Return the [X, Y] coordinate for the center point of the cell that contains the specified text.  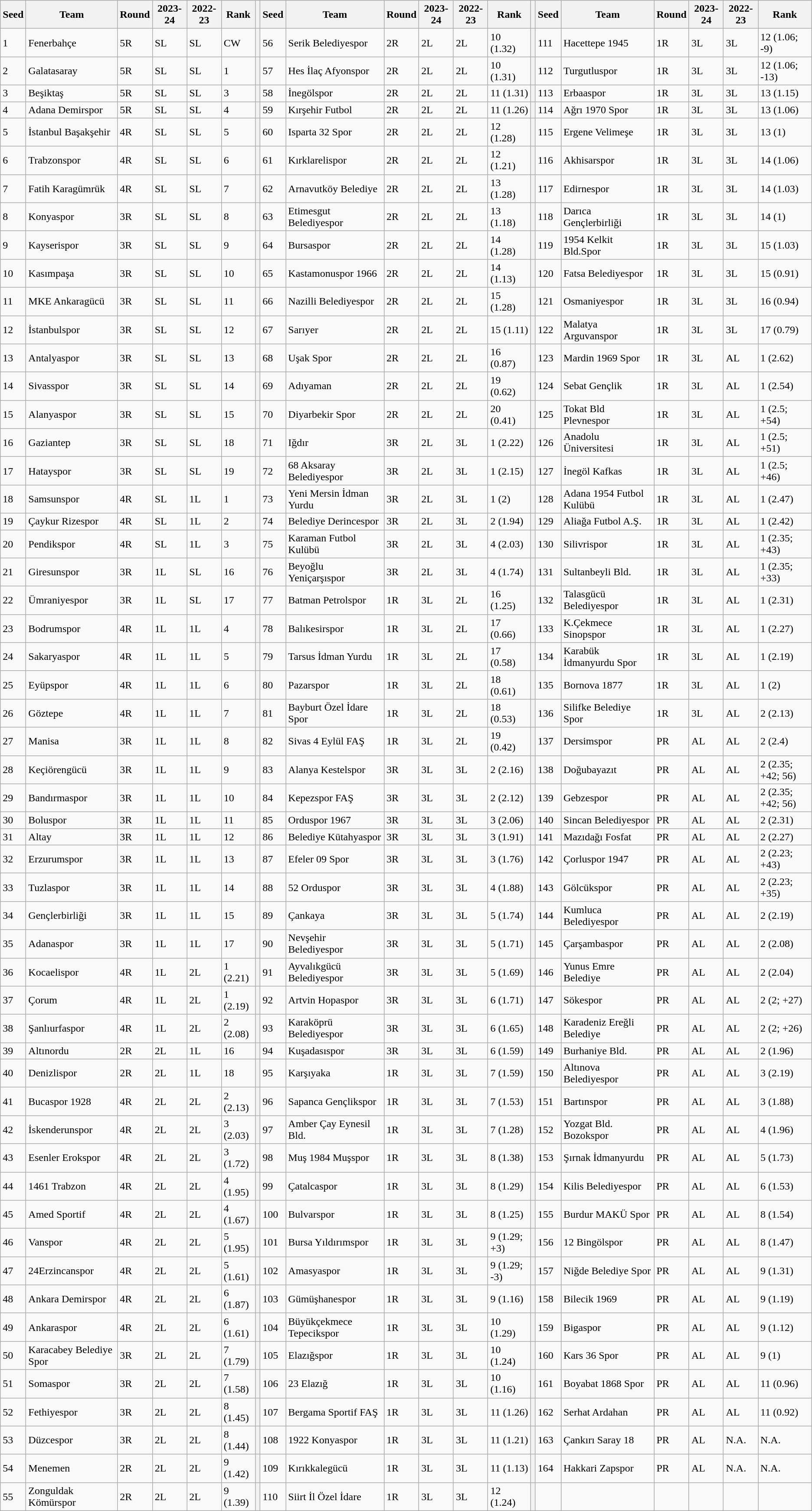
Karaman Futbol Kulübü [335, 544]
142 [548, 859]
22 [13, 600]
52 [13, 1412]
Tokat Bld Plevnespor [607, 415]
Silifke Belediye Spor [607, 713]
2 (1.96) [785, 1051]
Fethiyespor [72, 1412]
Sebat Gençlik [607, 386]
Sivas 4 Eylül FAŞ [335, 741]
Gölcükspor [607, 888]
128 [548, 499]
93 [273, 1028]
162 [548, 1412]
94 [273, 1051]
98 [273, 1157]
18 (0.53) [509, 713]
Kars 36 Spor [607, 1355]
Yozgat Bld. Bozokspor [607, 1130]
Kasımpaşa [72, 273]
122 [548, 330]
34 [13, 915]
Edirnespor [607, 188]
1 (2.21) [238, 972]
82 [273, 741]
133 [548, 628]
4 (1.95) [238, 1186]
Erbaaspor [607, 93]
Belediye Kütahyaspor [335, 837]
10 (1.16) [509, 1384]
CW [238, 43]
13 (1.18) [509, 217]
Hakkari Zapspor [607, 1468]
Beyoğlu Yeniçarşıspor [335, 572]
102 [273, 1271]
48 [13, 1299]
7 (1.59) [509, 1073]
12 (1.24) [509, 1497]
Galatasaray [72, 71]
64 [273, 245]
31 [13, 837]
38 [13, 1028]
3 (1.72) [238, 1157]
17 (0.58) [509, 657]
Konyaspor [72, 217]
114 [548, 110]
36 [13, 972]
10 (1.24) [509, 1355]
Çankırı Saray 18 [607, 1440]
1 (2.35; +43) [785, 544]
Tuzlaspor [72, 888]
Gençlerbirliği [72, 915]
Sökespor [607, 1000]
118 [548, 217]
Bartınspor [607, 1101]
24Erzincanspor [72, 1271]
15 (1.03) [785, 245]
Adıyaman [335, 386]
Göztepe [72, 713]
55 [13, 1497]
53 [13, 1440]
Antalyaspor [72, 358]
9 (1.19) [785, 1299]
Amasyaspor [335, 1271]
119 [548, 245]
81 [273, 713]
2 (2; +26) [785, 1028]
97 [273, 1130]
6 (1.87) [238, 1299]
69 [273, 386]
24 [13, 657]
Ankara Demirspor [72, 1299]
1 (2.35; +33) [785, 572]
Karşıyaka [335, 1073]
Ağrı 1970 Spor [607, 110]
Efeler 09 Spor [335, 859]
112 [548, 71]
42 [13, 1130]
Eyüpspor [72, 685]
Belediye Derincespor [335, 521]
Bandırmaspor [72, 798]
5 (1.73) [785, 1157]
5 (1.74) [509, 915]
107 [273, 1412]
2 (2.12) [509, 798]
50 [13, 1355]
56 [273, 43]
İstanbulspor [72, 330]
75 [273, 544]
110 [273, 1497]
Somaspor [72, 1384]
Bilecik 1969 [607, 1299]
9 (1) [785, 1355]
Altınordu [72, 1051]
138 [548, 770]
6 (1.59) [509, 1051]
113 [548, 93]
71 [273, 442]
Bursa Yıldırımspor [335, 1242]
1 (2.5; +46) [785, 471]
Altay [72, 837]
14 (1) [785, 217]
4 (2.03) [509, 544]
Fatih Karagümrük [72, 188]
141 [548, 837]
152 [548, 1130]
Yeni Mersin İdman Yurdu [335, 499]
Keçiörengücü [72, 770]
Kuşadasıspor [335, 1051]
1 (2.31) [785, 600]
Iğdır [335, 442]
131 [548, 572]
Gebzespor [607, 798]
Hatayspor [72, 471]
2 (2.16) [509, 770]
8 (1.29) [509, 1186]
Çatalcaspor [335, 1186]
9 (1.31) [785, 1271]
111 [548, 43]
Fenerbahçe [72, 43]
158 [548, 1299]
Ayvalıkgücü Belediyespor [335, 972]
Nazilli Belediyespor [335, 301]
İnegölspor [335, 93]
4 (1.74) [509, 572]
20 [13, 544]
37 [13, 1000]
9 (1.29; +3) [509, 1242]
Bursaspor [335, 245]
88 [273, 888]
129 [548, 521]
Kırıkkalegücü [335, 1468]
106 [273, 1384]
135 [548, 685]
157 [548, 1271]
Amber Çay Eynesil Bld. [335, 1130]
73 [273, 499]
13 (1.15) [785, 93]
K.Çekmece Sinopspor [607, 628]
134 [548, 657]
Hacettepe 1945 [607, 43]
Kayserispor [72, 245]
54 [13, 1468]
1 (2.47) [785, 499]
18 (0.61) [509, 685]
1 (2.5; +51) [785, 442]
13 (1) [785, 132]
Alanyaspor [72, 415]
57 [273, 71]
2 (2.27) [785, 837]
Adana 1954 Futbol Kulübü [607, 499]
Pendikspor [72, 544]
164 [548, 1468]
123 [548, 358]
Karadeniz Ereğli Belediye [607, 1028]
59 [273, 110]
Kocaelispor [72, 972]
44 [13, 1186]
Aliağa Futbol A.Ş. [607, 521]
83 [273, 770]
144 [548, 915]
Arnavutköy Belediye [335, 188]
Talasgücü Belediyespor [607, 600]
1 (2.15) [509, 471]
6 (1.53) [785, 1186]
Yunus Emre Belediye [607, 972]
MKE Ankaragücü [72, 301]
Trabzonspor [72, 161]
15 (1.28) [509, 301]
Fatsa Belediyespor [607, 273]
Kırşehir Futbol [335, 110]
68 Aksaray Belediyespor [335, 471]
Sarıyer [335, 330]
29 [13, 798]
154 [548, 1186]
5 (1.61) [238, 1271]
120 [548, 273]
49 [13, 1327]
Kumluca Belediyespor [607, 915]
Hes İlaç Afyonspor [335, 71]
2 (2.04) [785, 972]
149 [548, 1051]
45 [13, 1215]
7 (1.53) [509, 1101]
Uşak Spor [335, 358]
155 [548, 1215]
153 [548, 1157]
Denizlispor [72, 1073]
Bornova 1877 [607, 685]
41 [13, 1101]
Muş 1984 Muşspor [335, 1157]
Etimesgut Belediyespor [335, 217]
Boluspor [72, 820]
78 [273, 628]
61 [273, 161]
Akhisarspor [607, 161]
Gaziantep [72, 442]
32 [13, 859]
2 (2.4) [785, 741]
9 (1.42) [238, 1468]
Nevşehir Belediyespor [335, 944]
10 (1.29) [509, 1327]
66 [273, 301]
Şırnak İdmanyurdu [607, 1157]
Sultanbeyli Bld. [607, 572]
14 (1.03) [785, 188]
Mardin 1969 Spor [607, 358]
84 [273, 798]
26 [13, 713]
16 (0.94) [785, 301]
10 (1.32) [509, 43]
23 [13, 628]
46 [13, 1242]
13 (1.06) [785, 110]
Batman Petrolspor [335, 600]
Siirt İl Özel İdare [335, 1497]
137 [548, 741]
72 [273, 471]
Çorluspor 1947 [607, 859]
Diyarbekir Spor [335, 415]
76 [273, 572]
11 (1.31) [509, 93]
1 (2.42) [785, 521]
100 [273, 1215]
159 [548, 1327]
105 [273, 1355]
60 [273, 132]
Tarsus İdman Yurdu [335, 657]
146 [548, 972]
14 (1.06) [785, 161]
12 (1.21) [509, 161]
Orduspor 1967 [335, 820]
Kastamonuspor 1966 [335, 273]
79 [273, 657]
Bergama Sportif FAŞ [335, 1412]
160 [548, 1355]
12 (1.28) [509, 132]
6 (1.71) [509, 1000]
8 (1.38) [509, 1157]
2 (2.31) [785, 820]
27 [13, 741]
21 [13, 572]
Balıkesirspor [335, 628]
132 [548, 600]
65 [273, 273]
121 [548, 301]
5 (1.95) [238, 1242]
Esenler Erokspor [72, 1157]
70 [273, 415]
Manisa [72, 741]
2 (1.94) [509, 521]
Sapanca Gençlikspor [335, 1101]
Anadolu Üniversitesi [607, 442]
161 [548, 1384]
Osmaniyespor [607, 301]
63 [273, 217]
3 (2.03) [238, 1130]
77 [273, 600]
150 [548, 1073]
115 [548, 132]
Sincan Belediyespor [607, 820]
130 [548, 544]
86 [273, 837]
İnegöl Kafkas [607, 471]
8 (1.54) [785, 1215]
2 (2.19) [785, 915]
7 (1.28) [509, 1130]
19 (0.42) [509, 741]
14 (1.28) [509, 245]
108 [273, 1440]
Adana Demirspor [72, 110]
101 [273, 1242]
85 [273, 820]
8 (1.47) [785, 1242]
Bayburt Özel İdare Spor [335, 713]
1 (2.5; +54) [785, 415]
5 (1.69) [509, 972]
145 [548, 944]
20 (0.41) [509, 415]
12 (1.06; -9) [785, 43]
6 (1.65) [509, 1028]
163 [548, 1440]
Doğubayazıt [607, 770]
Çarşambaspor [607, 944]
Çaykur Rizespor [72, 521]
11 (1.21) [509, 1440]
89 [273, 915]
Darıca Gençlerbirliği [607, 217]
39 [13, 1051]
Dersimspor [607, 741]
15 (1.11) [509, 330]
2 (2; +27) [785, 1000]
104 [273, 1327]
Pazarspor [335, 685]
23 Elazığ [335, 1384]
136 [548, 713]
Karabük İdmanyurdu Spor [607, 657]
Elazığspor [335, 1355]
Giresunspor [72, 572]
80 [273, 685]
Zonguldak Kömürspor [72, 1497]
95 [273, 1073]
1 (2.54) [785, 386]
Mazıdağı Fosfat [607, 837]
Niğde Belediye Spor [607, 1271]
1954 Kelkit Bld.Spor [607, 245]
İskenderunspor [72, 1130]
1 (2.27) [785, 628]
2 (2.23; +43) [785, 859]
58 [273, 93]
Boyabat 1868 Spor [607, 1384]
Menemen [72, 1468]
3 (2.06) [509, 820]
Kilis Belediyespor [607, 1186]
12 (1.06; -13) [785, 71]
16 (1.25) [509, 600]
151 [548, 1101]
Bodrumspor [72, 628]
1461 Trabzon [72, 1186]
Kırklarelispor [335, 161]
4 (1.96) [785, 1130]
9 (1.29; -3) [509, 1271]
9 (1.16) [509, 1299]
2 (2.23; +35) [785, 888]
7 (1.58) [238, 1384]
51 [13, 1384]
11 (0.92) [785, 1412]
19 (0.62) [509, 386]
30 [13, 820]
Burdur MAKÜ Spor [607, 1215]
143 [548, 888]
Samsunspor [72, 499]
Bulvarspor [335, 1215]
126 [548, 442]
5 (1.71) [509, 944]
140 [548, 820]
Karaköprü Belediyespor [335, 1028]
47 [13, 1271]
103 [273, 1299]
67 [273, 330]
Serik Belediyespor [335, 43]
3 (1.91) [509, 837]
3 (1.76) [509, 859]
Malatya Arguvanspor [607, 330]
117 [548, 188]
Düzcespor [72, 1440]
43 [13, 1157]
17 (0.66) [509, 628]
62 [273, 188]
Sakaryaspor [72, 657]
74 [273, 521]
116 [548, 161]
Alanya Kestelspor [335, 770]
8 (1.44) [238, 1440]
Çankaya [335, 915]
Ergene Velimeşe [607, 132]
7 (1.79) [238, 1355]
10 (1.31) [509, 71]
Artvin Hopaspor [335, 1000]
3 (2.19) [785, 1073]
Amed Sportif [72, 1215]
Serhat Ardahan [607, 1412]
Ümraniyespor [72, 600]
11 (1.13) [509, 1468]
109 [273, 1468]
Ankaraspor [72, 1327]
147 [548, 1000]
15 (0.91) [785, 273]
Bucaspor 1928 [72, 1101]
Turgutluspor [607, 71]
Kepezspor FAŞ [335, 798]
17 (0.79) [785, 330]
92 [273, 1000]
9 (1.12) [785, 1327]
14 (1.13) [509, 273]
91 [273, 972]
40 [13, 1073]
Beşiktaş [72, 93]
Erzurumspor [72, 859]
68 [273, 358]
Vanspor [72, 1242]
148 [548, 1028]
4 (1.88) [509, 888]
8 (1.45) [238, 1412]
12 Bingölspor [607, 1242]
Sivasspor [72, 386]
Silivrispor [607, 544]
1 (2.22) [509, 442]
Altınova Belediyespor [607, 1073]
125 [548, 415]
Karacabey Belediye Spor [72, 1355]
Adanaspor [72, 944]
Şanlıurfaspor [72, 1028]
35 [13, 944]
11 (0.96) [785, 1384]
124 [548, 386]
96 [273, 1101]
6 (1.61) [238, 1327]
Gümüşhanespor [335, 1299]
33 [13, 888]
Isparta 32 Spor [335, 132]
1 (2.62) [785, 358]
3 (1.88) [785, 1101]
Çorum [72, 1000]
1922 Konyaspor [335, 1440]
İstanbul Başakşehir [72, 132]
156 [548, 1242]
9 (1.39) [238, 1497]
87 [273, 859]
99 [273, 1186]
25 [13, 685]
139 [548, 798]
28 [13, 770]
4 (1.67) [238, 1215]
16 (0.87) [509, 358]
Bigaspor [607, 1327]
13 (1.28) [509, 188]
127 [548, 471]
8 (1.25) [509, 1215]
Burhaniye Bld. [607, 1051]
90 [273, 944]
Büyükçekmece Tepecikspor [335, 1327]
52 Orduspor [335, 888]
